Capture the cell that displays the provided text and extract its [x, y] central coordinate. 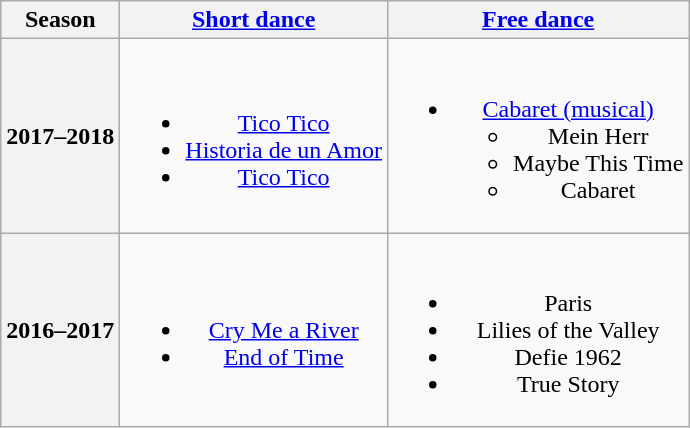
Cry Me a River End of Time [254, 330]
Short dance [254, 20]
Season [60, 20]
Cabaret (musical) Mein HerrMaybe This TimeCabaret [538, 136]
Paris Lilies of the Valley Defie 1962 True Story [538, 330]
Tico Tico Historia de un Amor Tico Tico [254, 136]
Free dance [538, 20]
2016–2017 [60, 330]
2017–2018 [60, 136]
